Pinpoint the cell where the given text exists, returning its [X, Y] midpoint coordinate. 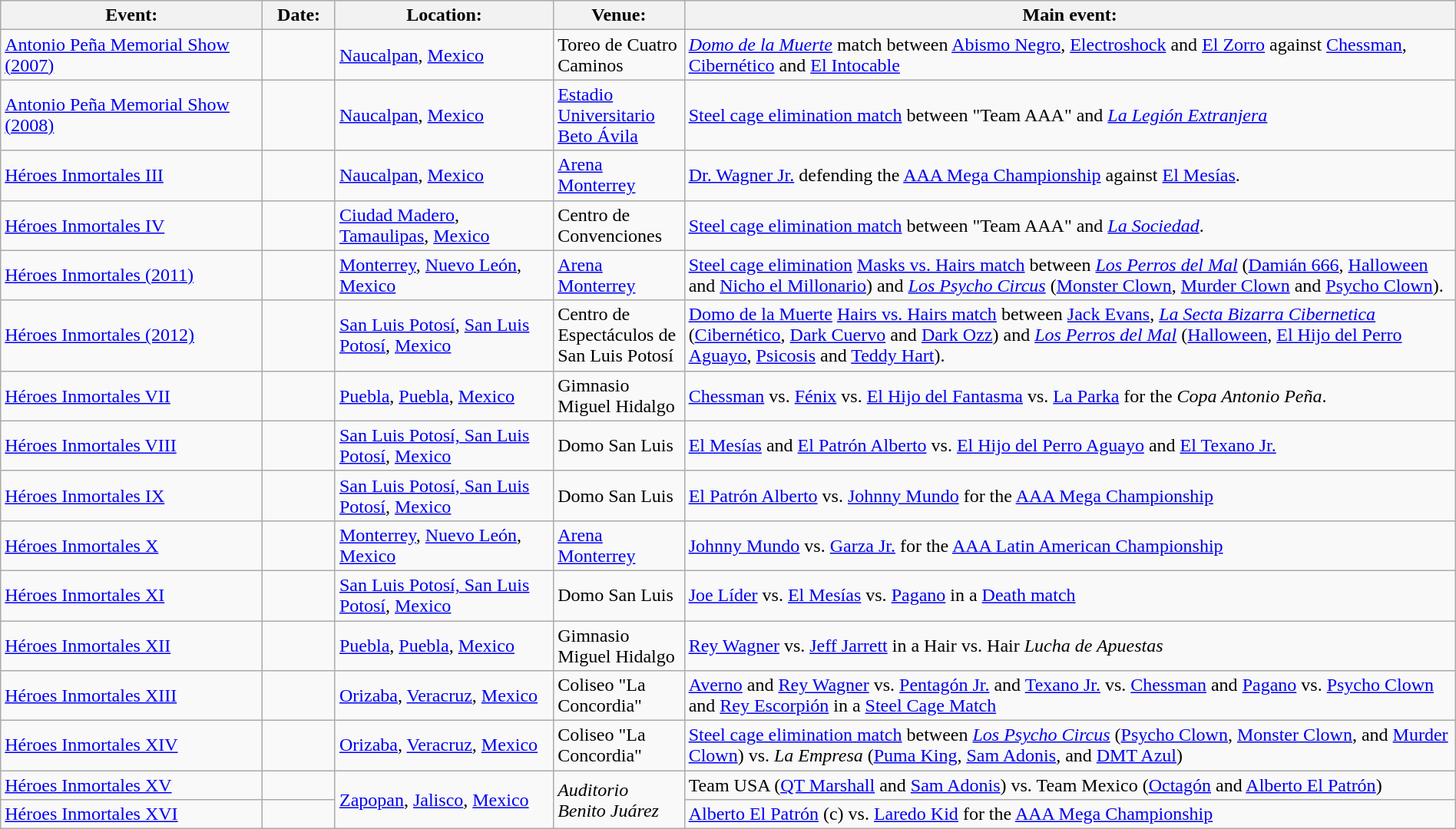
Toreo de Cuatro Caminos [619, 55]
Domo de la Muerte match between Abismo Negro, Electroshock and El Zorro against Chessman, Cibernético and El Intocable [1070, 55]
Centro de Convenciones [619, 226]
Héroes Inmortales III [132, 175]
Chessman vs. Fénix vs. El Hijo del Fantasma vs. La Parka for the Copa Antonio Peña. [1070, 396]
Héroes Inmortales IV [132, 226]
Venue: [619, 15]
Alberto El Patrón (c) vs. Laredo Kid for the AAA Mega Championship [1070, 814]
Ciudad Madero, Tamaulipas, Mexico [444, 226]
Averno and Rey Wagner vs. Pentagón Jr. and Texano Jr. vs. Chessman and Pagano vs. Psycho Clown and Rey Escorpión in a Steel Cage Match [1070, 695]
Rey Wagner vs. Jeff Jarrett in a Hair vs. Hair Lucha de Apuestas [1070, 645]
El Patrón Alberto vs. Johnny Mundo for the AAA Mega Championship [1070, 496]
Héroes Inmortales XIV [132, 746]
Héroes Inmortales XVI [132, 814]
El Mesías and El Patrón Alberto vs. El Hijo del Perro Aguayo and El Texano Jr. [1070, 445]
Héroes Inmortales X [132, 545]
Antonio Peña Memorial Show (2008) [132, 115]
Estadio Universitario Beto Ávila [619, 115]
Héroes Inmortales (2011) [132, 275]
Steel cage elimination match between "Team AAA" and La Sociedad. [1070, 226]
Location: [444, 15]
Event: [132, 15]
Héroes Inmortales XII [132, 645]
Héroes Inmortales VIII [132, 445]
Team USA (QT Marshall and Sam Adonis) vs. Team Mexico (Octagón and Alberto El Patrón) [1070, 785]
Héroes Inmortales XIII [132, 695]
Zapopan, Jalisco, Mexico [444, 800]
Dr. Wagner Jr. defending the AAA Mega Championship against El Mesías. [1070, 175]
Johnny Mundo vs. Garza Jr. for the AAA Latin American Championship [1070, 545]
Centro de Espectáculos de San Luis Potosí [619, 335]
Joe Líder vs. El Mesías vs. Pagano in a Death match [1070, 596]
Main event: [1070, 15]
Date: [299, 15]
Steel cage elimination match between "Team AAA" and La Legión Extranjera [1070, 115]
Antonio Peña Memorial Show (2007) [132, 55]
Héroes Inmortales VII [132, 396]
Héroes Inmortales XV [132, 785]
Héroes Inmortales (2012) [132, 335]
Auditorio Benito Juárez [619, 800]
Héroes Inmortales XI [132, 596]
Héroes Inmortales IX [132, 496]
